Pinpoint the cell where the given text exists, returning its [x, y] midpoint coordinate. 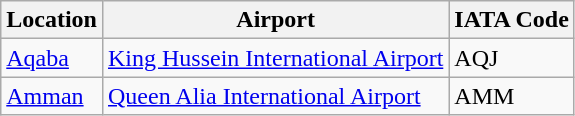
Location [52, 20]
Aqaba [52, 58]
King Hussein International Airport [275, 58]
Amman [52, 96]
IATA Code [512, 20]
Airport [275, 20]
Queen Alia International Airport [275, 96]
AMM [512, 96]
AQJ [512, 58]
